From the cell containing the given text, extract its center point as (x, y) coordinate. 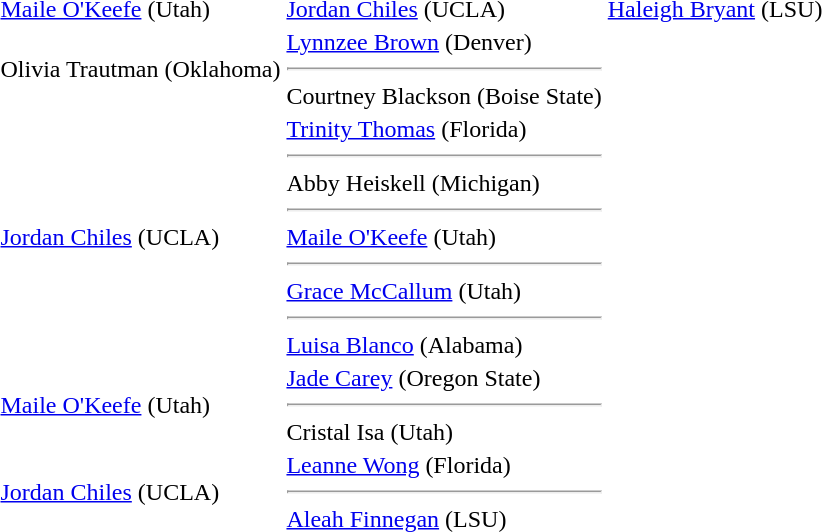
Jade Carey (Oregon State)Cristal Isa (Utah) (444, 405)
Trinity Thomas (Florida)Abby Heiskell (Michigan)Maile O'Keefe (Utah)Grace McCallum (Utah)Luisa Blanco (Alabama) (444, 237)
Lynnzee Brown (Denver)Courtney Blackson (Boise State) (444, 69)
